Determine the (X, Y) coordinate at the center of the cell enclosing the given text.  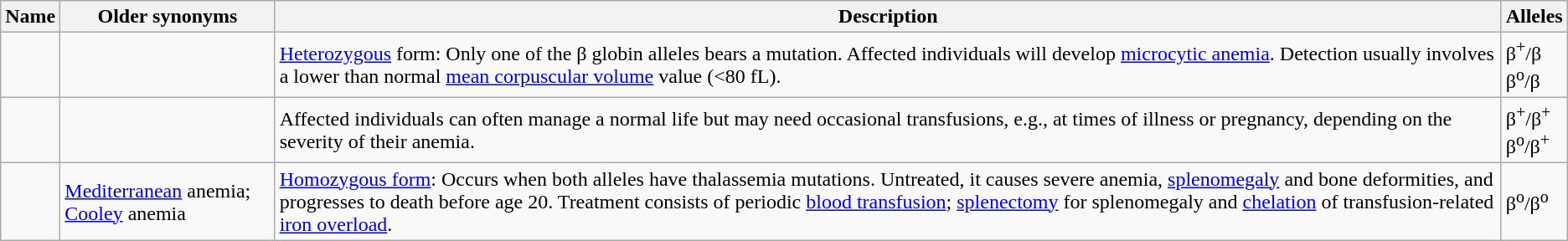
Mediterranean anemia; Cooley anemia (168, 202)
βo/βo (1534, 202)
Description (888, 17)
Alleles (1534, 17)
Older synonyms (168, 17)
Name (30, 17)
β+/ββo/β (1534, 65)
β+/β+βo/β+ (1534, 131)
